Identify which cell holds the provided text, then report its (x, y) central coordinate. 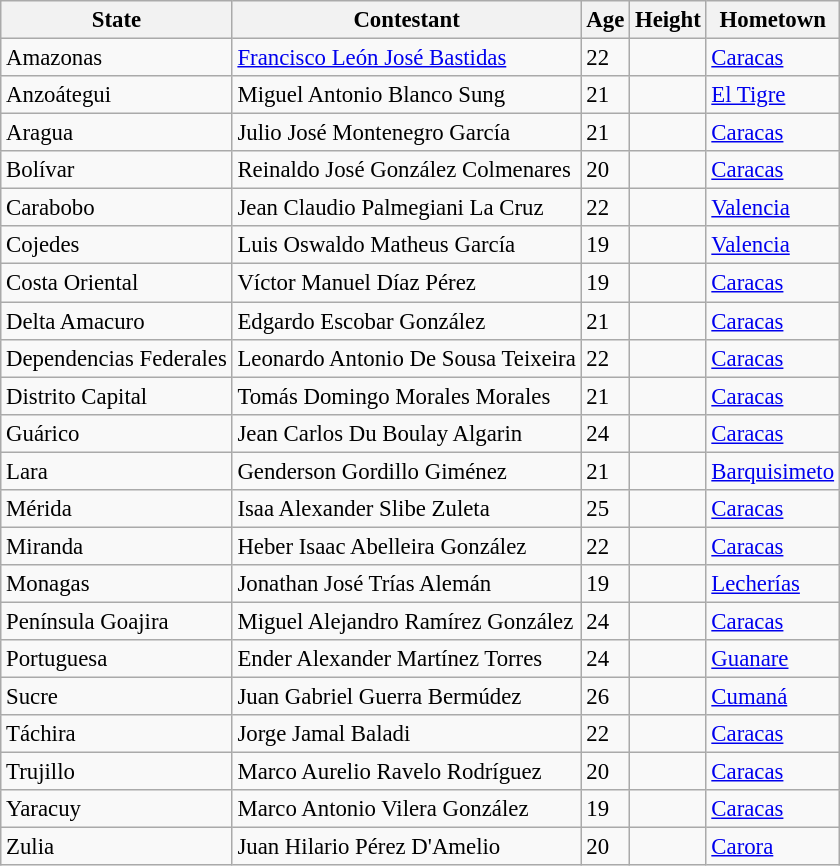
Portuguesa (116, 659)
Táchira (116, 734)
Trujillo (116, 772)
Sucre (116, 697)
Genderson Gordillo Giménez (406, 471)
Age (606, 20)
State (116, 20)
Jean Carlos Du Boulay Algarin (406, 433)
Heber Isaac Abelleira González (406, 546)
Península Goajira (116, 621)
Delta Amacuro (116, 321)
Cumaná (772, 697)
Ender Alexander Martínez Torres (406, 659)
Tomás Domingo Morales Morales (406, 396)
26 (606, 697)
Juan Gabriel Guerra Bermúdez (406, 697)
Leonardo Antonio De Sousa Teixeira (406, 358)
Costa Oriental (116, 283)
Lara (116, 471)
Lecherías (772, 584)
Dependencias Federales (116, 358)
Víctor Manuel Díaz Pérez (406, 283)
Marco Antonio Vilera González (406, 809)
Zulia (116, 847)
Contestant (406, 20)
Cojedes (116, 245)
Luis Oswaldo Matheus García (406, 245)
Barquisimeto (772, 471)
Bolívar (116, 170)
Amazonas (116, 58)
Miguel Alejandro Ramírez González (406, 621)
Aragua (116, 133)
Carora (772, 847)
Julio José Montenegro García (406, 133)
Guanare (772, 659)
25 (606, 509)
Miranda (116, 546)
Marco Aurelio Ravelo Rodríguez (406, 772)
Anzoátegui (116, 95)
Monagas (116, 584)
Reinaldo José González Colmenares (406, 170)
Guárico (116, 433)
Mérida (116, 509)
Jonathan José Trías Alemán (406, 584)
Francisco León José Bastidas (406, 58)
Yaracuy (116, 809)
Hometown (772, 20)
Isaa Alexander Slibe Zuleta (406, 509)
Edgardo Escobar González (406, 321)
Miguel Antonio Blanco Sung (406, 95)
El Tigre (772, 95)
Juan Hilario Pérez D'Amelio (406, 847)
Jorge Jamal Baladi (406, 734)
Carabobo (116, 208)
Height (668, 20)
Distrito Capital (116, 396)
Jean Claudio Palmegiani La Cruz (406, 208)
